Identify which cell holds the provided text, then report its [x, y] central coordinate. 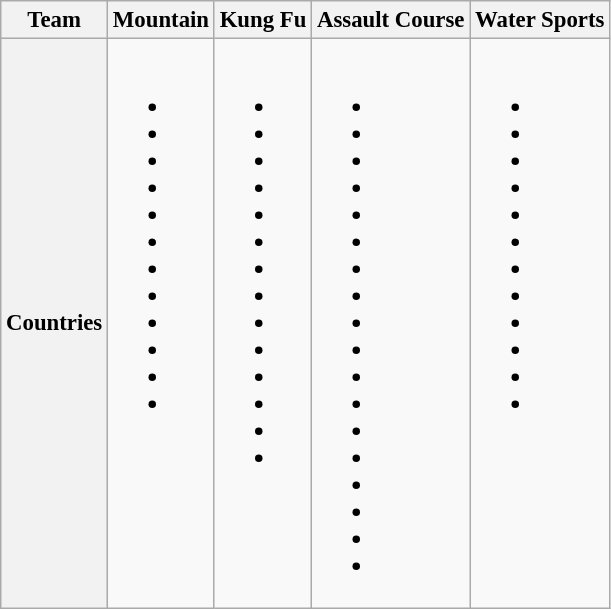
Team [54, 20]
Assault Course [391, 20]
Water Sports [540, 20]
Kung Fu [262, 20]
Mountain [162, 20]
Countries [54, 324]
